Detect which cell encompasses the target text, then output its (X, Y) center coordinate. 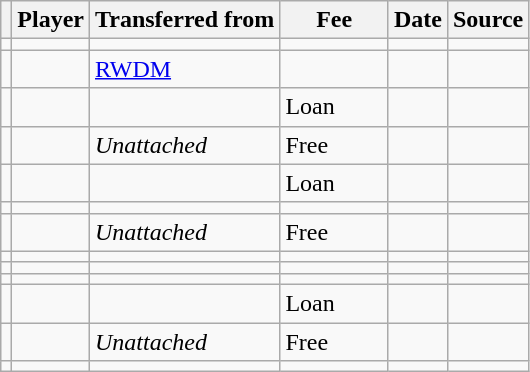
Transferred from (185, 20)
Fee (334, 20)
Date (418, 20)
RWDM (185, 69)
Player (51, 20)
Source (488, 20)
